For the text-containing cell, return its midpoint in [X, Y] coordinate format. 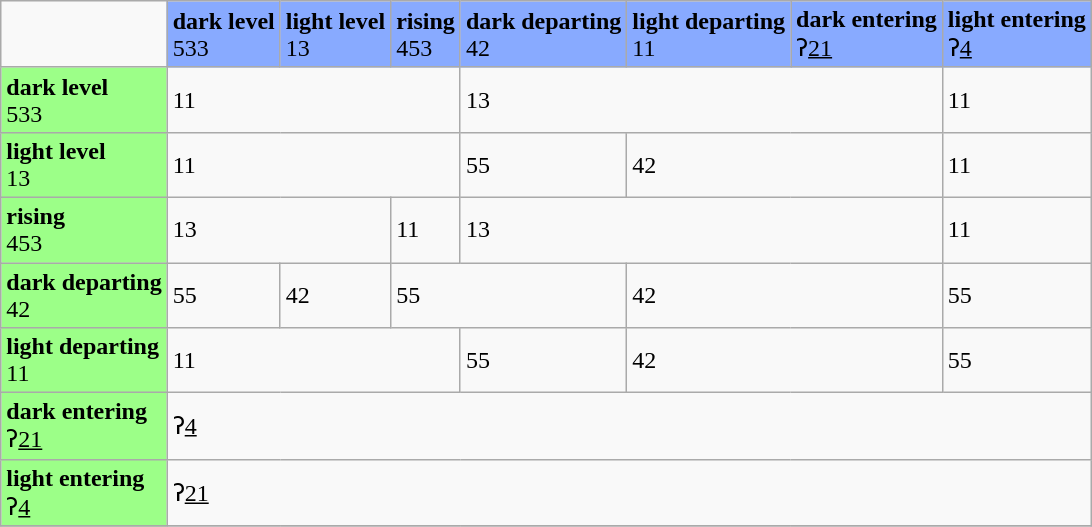
ʔ4 [629, 426]
ʔ21 [629, 492]
